Locate the cell with the specified text and output its (x, y) center coordinate. 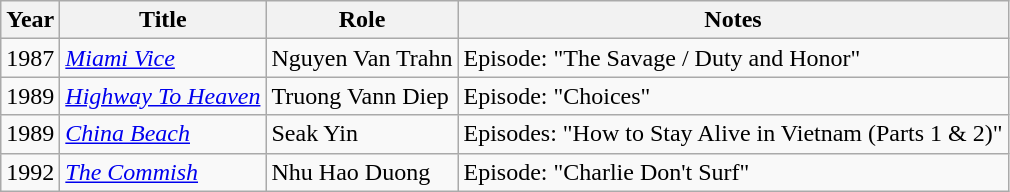
Nguyen Van Trahn (362, 58)
Truong Vann Diep (362, 96)
Highway To Heaven (163, 96)
Episodes: "How to Stay Alive in Vietnam (Parts 1 & 2)" (733, 134)
Episode: "The Savage / Duty and Honor" (733, 58)
Notes (733, 20)
Episode: "Charlie Don't Surf" (733, 172)
Nhu Hao Duong (362, 172)
1987 (30, 58)
Year (30, 20)
China Beach (163, 134)
Role (362, 20)
Miami Vice (163, 58)
Episode: "Choices" (733, 96)
Title (163, 20)
The Commish (163, 172)
1992 (30, 172)
Seak Yin (362, 134)
